Identify which cell holds the provided text, then report its (X, Y) central coordinate. 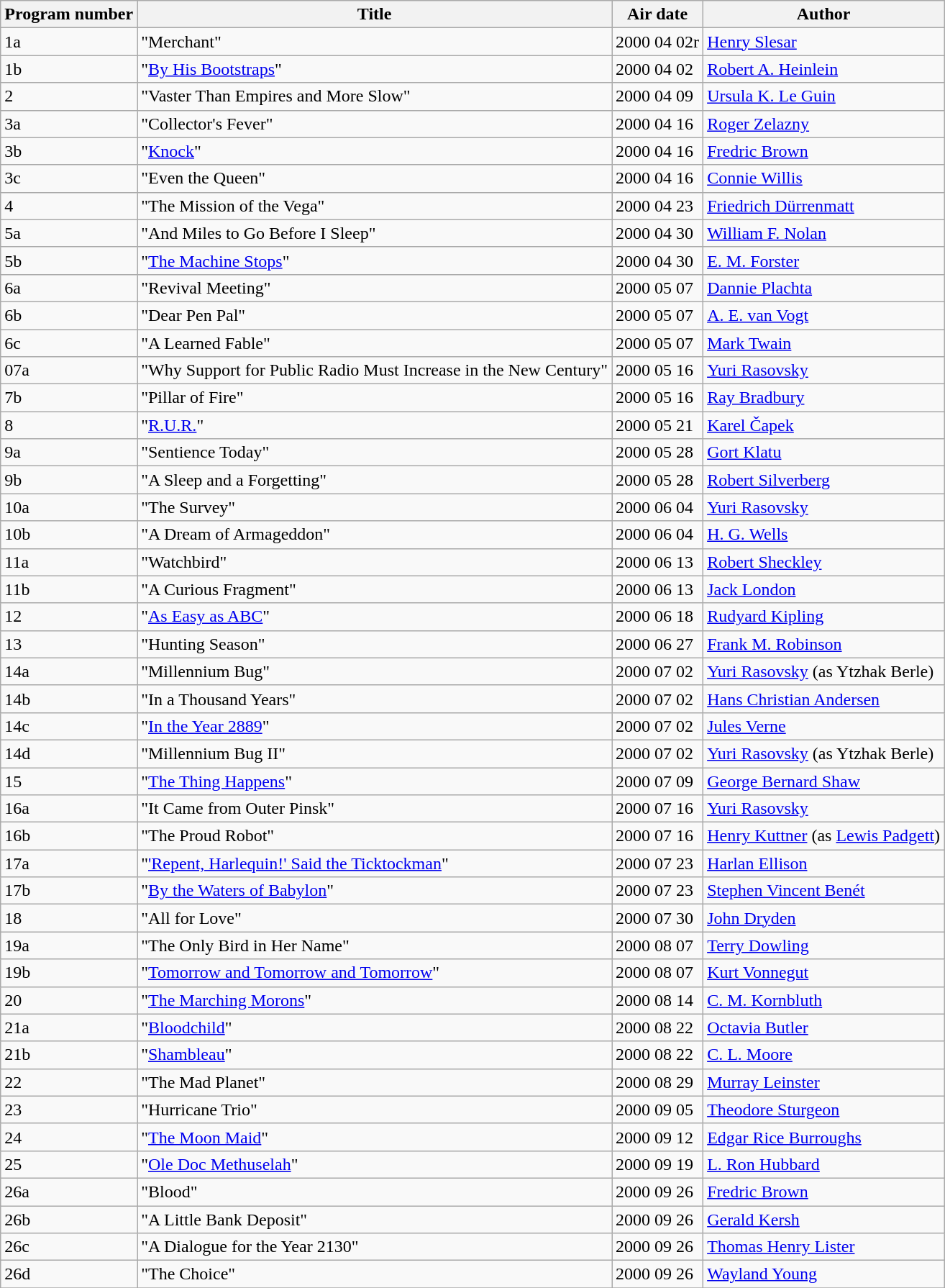
"The Thing Happens" (375, 781)
"Revival Meeting" (375, 288)
Edgar Rice Burroughs (824, 1137)
"Ole Doc Methuselah" (375, 1164)
"It Came from Outer Pinsk" (375, 809)
"Millennium Bug II" (375, 753)
"Why Support for Public Radio Must Increase in the New Century" (375, 371)
21a (69, 1028)
24 (69, 1137)
A. E. van Vogt (824, 315)
"Blood" (375, 1192)
Connie Willis (824, 178)
Kurt Vonnegut (824, 973)
10a (69, 507)
"Shambleau" (375, 1055)
2000 06 27 (657, 644)
2000 06 18 (657, 617)
9a (69, 453)
26c (69, 1247)
"'Repent, Harlequin!' Said the Ticktockman" (375, 863)
Roger Zelazny (824, 124)
Air date (657, 14)
"The Mission of the Vega" (375, 206)
3b (69, 151)
"Vaster Than Empires and More Slow" (375, 96)
"Hunting Season" (375, 644)
20 (69, 1000)
"A Sleep and a Forgetting" (375, 480)
2000 04 23 (657, 206)
11b (69, 589)
16a (69, 809)
Karel Čapek (824, 425)
Ursula K. Le Guin (824, 96)
2000 08 29 (657, 1082)
1a (69, 42)
Ray Bradbury (824, 398)
"Dear Pen Pal" (375, 315)
Theodore Sturgeon (824, 1110)
19b (69, 973)
George Bernard Shaw (824, 781)
22 (69, 1082)
2000 04 02 (657, 69)
"In the Year 2889" (375, 726)
14b (69, 699)
17a (69, 863)
Murray Leinster (824, 1082)
"The Moon Maid" (375, 1137)
Gerald Kersh (824, 1220)
9b (69, 480)
21b (69, 1055)
Mark Twain (824, 343)
2000 04 09 (657, 96)
Hans Christian Andersen (824, 699)
"Watchbird" (375, 562)
"Even the Queen" (375, 178)
"As Easy as ABC" (375, 617)
2000 09 05 (657, 1110)
Henry Slesar (824, 42)
Robert A. Heinlein (824, 69)
6a (69, 288)
"Bloodchild" (375, 1028)
4 (69, 206)
15 (69, 781)
2 (69, 96)
"Pillar of Fire" (375, 398)
Thomas Henry Lister (824, 1247)
Terry Dowling (824, 945)
"All for Love" (375, 918)
07a (69, 371)
Program number (69, 14)
12 (69, 617)
Rudyard Kipling (824, 617)
16b (69, 836)
Harlan Ellison (824, 863)
"By His Bootstraps" (375, 69)
26d (69, 1274)
L. Ron Hubbard (824, 1164)
Stephen Vincent Benét (824, 891)
2000 09 19 (657, 1164)
"A Dream of Armageddon" (375, 535)
8 (69, 425)
3c (69, 178)
11a (69, 562)
John Dryden (824, 918)
Dannie Plachta (824, 288)
"The Choice" (375, 1274)
"The Marching Morons" (375, 1000)
2000 08 14 (657, 1000)
7b (69, 398)
"The Mad Planet" (375, 1082)
Gort Klatu (824, 453)
C. M. Kornbluth (824, 1000)
Frank M. Robinson (824, 644)
14a (69, 671)
Octavia Butler (824, 1028)
3a (69, 124)
6b (69, 315)
"Tomorrow and Tomorrow and Tomorrow" (375, 973)
"R.U.R." (375, 425)
C. L. Moore (824, 1055)
6c (69, 343)
"By the Waters of Babylon" (375, 891)
14d (69, 753)
14c (69, 726)
2000 04 02r (657, 42)
Jack London (824, 589)
2000 07 09 (657, 781)
"The Machine Stops" (375, 260)
"In a Thousand Years" (375, 699)
William F. Nolan (824, 233)
23 (69, 1110)
Friedrich Dürrenmatt (824, 206)
Robert Silverberg (824, 480)
2000 07 30 (657, 918)
10b (69, 535)
"Hurricane Trio" (375, 1110)
2000 05 21 (657, 425)
"The Proud Robot" (375, 836)
1b (69, 69)
Robert Sheckley (824, 562)
25 (69, 1164)
"A Learned Fable" (375, 343)
13 (69, 644)
H. G. Wells (824, 535)
2000 09 12 (657, 1137)
5b (69, 260)
"A Little Bank Deposit" (375, 1220)
26a (69, 1192)
18 (69, 918)
"The Only Bird in Her Name" (375, 945)
"A Dialogue for the Year 2130" (375, 1247)
Henry Kuttner (as Lewis Padgett) (824, 836)
Jules Verne (824, 726)
"A Curious Fragment" (375, 589)
"Merchant" (375, 42)
"Collector's Fever" (375, 124)
"The Survey" (375, 507)
"Millennium Bug" (375, 671)
"And Miles to Go Before I Sleep" (375, 233)
"Sentience Today" (375, 453)
19a (69, 945)
"Knock" (375, 151)
Author (824, 14)
Wayland Young (824, 1274)
Title (375, 14)
26b (69, 1220)
E. M. Forster (824, 260)
5a (69, 233)
17b (69, 891)
